Scan for the cell matching the given text and deliver its [x, y] coordinate at center. 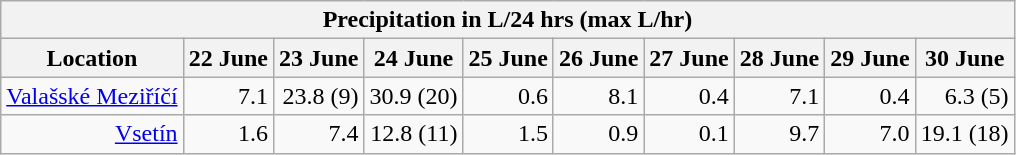
19.1 (18) [964, 134]
7.0 [870, 134]
9.7 [779, 134]
29 June [870, 58]
1.6 [228, 134]
Location [92, 58]
Precipitation in L/24 hrs (max L/hr) [508, 20]
Valašské Meziříčí [92, 96]
7.4 [319, 134]
26 June [598, 58]
24 June [414, 58]
0.6 [508, 96]
0.1 [689, 134]
12.8 (11) [414, 134]
1.5 [508, 134]
22 June [228, 58]
6.3 (5) [964, 96]
0.9 [598, 134]
23.8 (9) [319, 96]
30 June [964, 58]
30.9 (20) [414, 96]
Vsetín [92, 134]
8.1 [598, 96]
25 June [508, 58]
28 June [779, 58]
23 June [319, 58]
27 June [689, 58]
